From the cell containing the given text, extract its center point as [X, Y] coordinate. 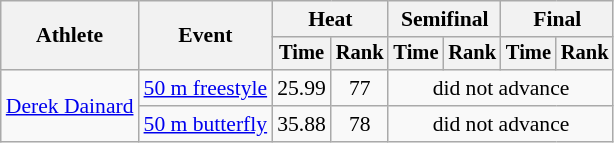
Athlete [70, 36]
50 m freestyle [206, 88]
78 [360, 124]
77 [360, 88]
50 m butterfly [206, 124]
25.99 [302, 88]
Derek Dainard [70, 106]
Heat [330, 19]
Event [206, 36]
Final [557, 19]
Semifinal [444, 19]
35.88 [302, 124]
